Output the [x, y] coordinate of the center of the cell containing the given text.  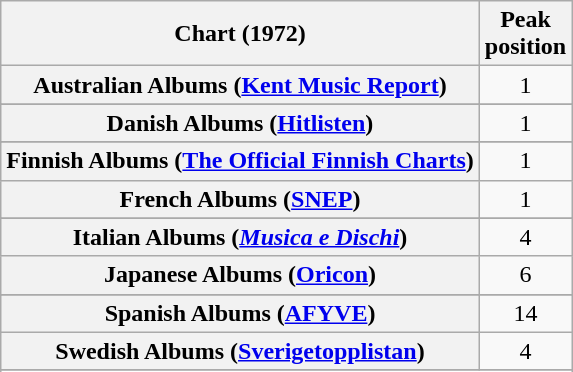
Peakposition [525, 34]
Chart (1972) [240, 34]
French Albums (SNEP) [240, 199]
Swedish Albums (Sverigetopplistan) [240, 351]
6 [525, 275]
Danish Albums (Hitlisten) [240, 123]
Finnish Albums (The Official Finnish Charts) [240, 161]
Italian Albums (Musica e Dischi) [240, 237]
Japanese Albums (Oricon) [240, 275]
Spanish Albums (AFYVE) [240, 313]
14 [525, 313]
Australian Albums (Kent Music Report) [240, 85]
